Scan for the cell matching the given text and deliver its [x, y] coordinate at center. 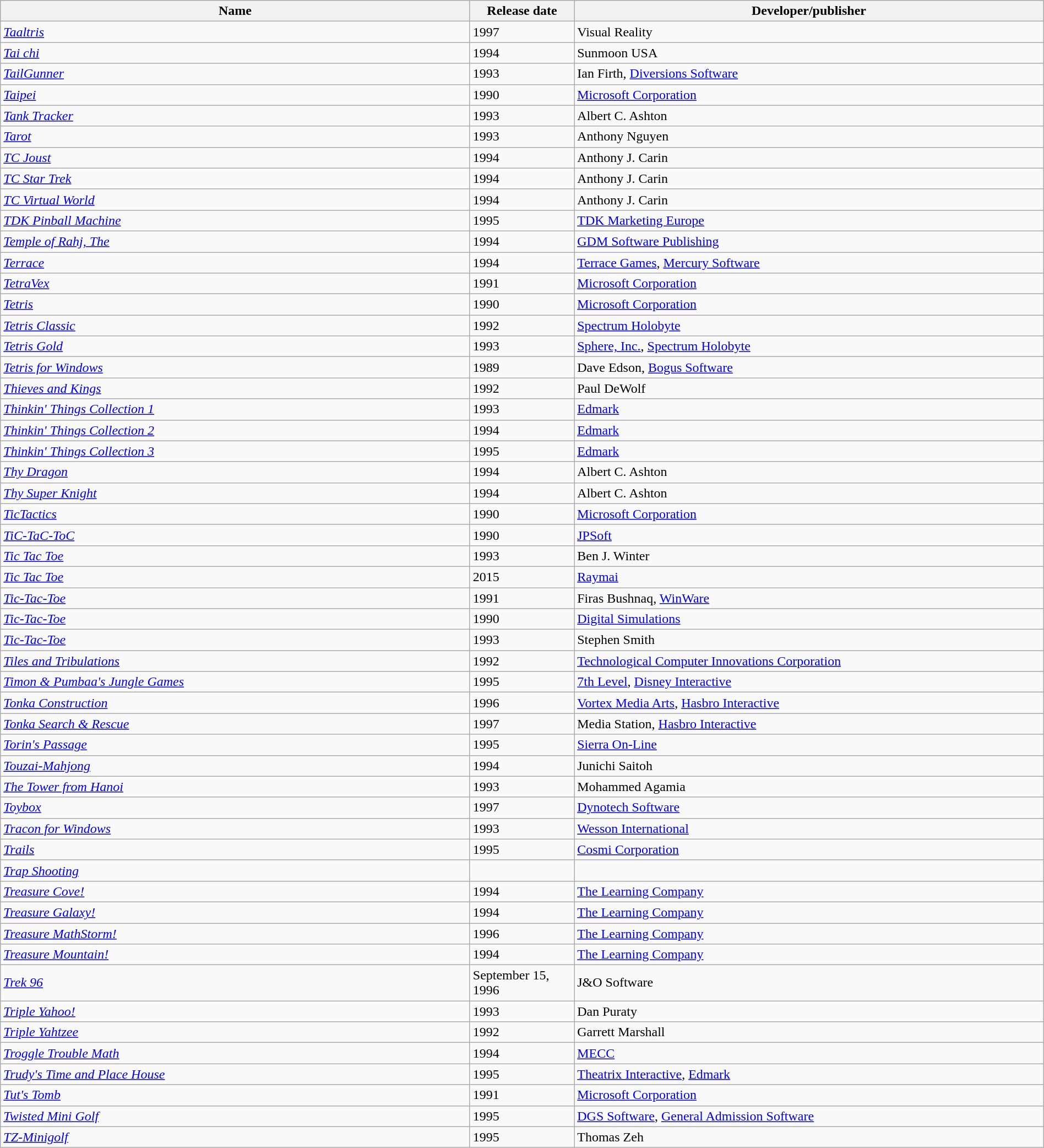
Junichi Saitoh [809, 766]
Trek 96 [236, 983]
TDK Pinball Machine [236, 220]
Tut's Tomb [236, 1095]
Digital Simulations [809, 619]
TC Virtual World [236, 199]
Garrett Marshall [809, 1032]
Tiles and Tribulations [236, 661]
Thy Dragon [236, 472]
Mohammed Agamia [809, 787]
Sphere, Inc., Spectrum Holobyte [809, 346]
Paul DeWolf [809, 388]
Tetris for Windows [236, 367]
Tonka Search & Rescue [236, 724]
GDM Software Publishing [809, 241]
Ben J. Winter [809, 556]
Sierra On-Line [809, 745]
TDK Marketing Europe [809, 220]
Treasure Cove! [236, 891]
Tetris Gold [236, 346]
Dave Edson, Bogus Software [809, 367]
Tetris [236, 305]
2015 [522, 577]
Stephen Smith [809, 640]
Tai chi [236, 53]
Terrace Games, Mercury Software [809, 263]
The Tower from Hanoi [236, 787]
Torin's Passage [236, 745]
Name [236, 11]
Temple of Rahj, The [236, 241]
Tarot [236, 137]
Triple Yahoo! [236, 1011]
TC Joust [236, 158]
Toybox [236, 808]
TetraVex [236, 284]
Thy Super Knight [236, 493]
TC Star Trek [236, 178]
Tetris Classic [236, 326]
TZ-Minigolf [236, 1137]
Technological Computer Innovations Corporation [809, 661]
Release date [522, 11]
MECC [809, 1053]
Dan Puraty [809, 1011]
Ian Firth, Diversions Software [809, 74]
J&O Software [809, 983]
Tonka Construction [236, 703]
Tracon for Windows [236, 828]
DGS Software, General Admission Software [809, 1116]
Anthony Nguyen [809, 137]
Treasure Galaxy! [236, 912]
Media Station, Hasbro Interactive [809, 724]
Dynotech Software [809, 808]
TicTactics [236, 514]
Trap Shooting [236, 870]
Sunmoon USA [809, 53]
Thieves and Kings [236, 388]
Treasure Mountain! [236, 955]
Troggle Trouble Math [236, 1053]
TailGunner [236, 74]
Treasure MathStorm! [236, 934]
TiC-TaC-ToC [236, 535]
Thomas Zeh [809, 1137]
1989 [522, 367]
Touzai-Mahjong [236, 766]
Terrace [236, 263]
Trudy's Time and Place House [236, 1074]
September 15, 1996 [522, 983]
Twisted Mini Golf [236, 1116]
Raymai [809, 577]
Taipei [236, 95]
Spectrum Holobyte [809, 326]
Visual Reality [809, 32]
Developer/publisher [809, 11]
Taaltris [236, 32]
Thinkin' Things Collection 2 [236, 430]
Timon & Pumbaa's Jungle Games [236, 682]
7th Level, Disney Interactive [809, 682]
Theatrix Interactive, Edmark [809, 1074]
JPSoft [809, 535]
Thinkin' Things Collection 3 [236, 451]
Triple Yahtzee [236, 1032]
Wesson International [809, 828]
Trails [236, 849]
Thinkin' Things Collection 1 [236, 409]
Vortex Media Arts, Hasbro Interactive [809, 703]
Firas Bushnaq, WinWare [809, 598]
Cosmi Corporation [809, 849]
Tank Tracker [236, 116]
